Capture the cell that displays the provided text and extract its [X, Y] central coordinate. 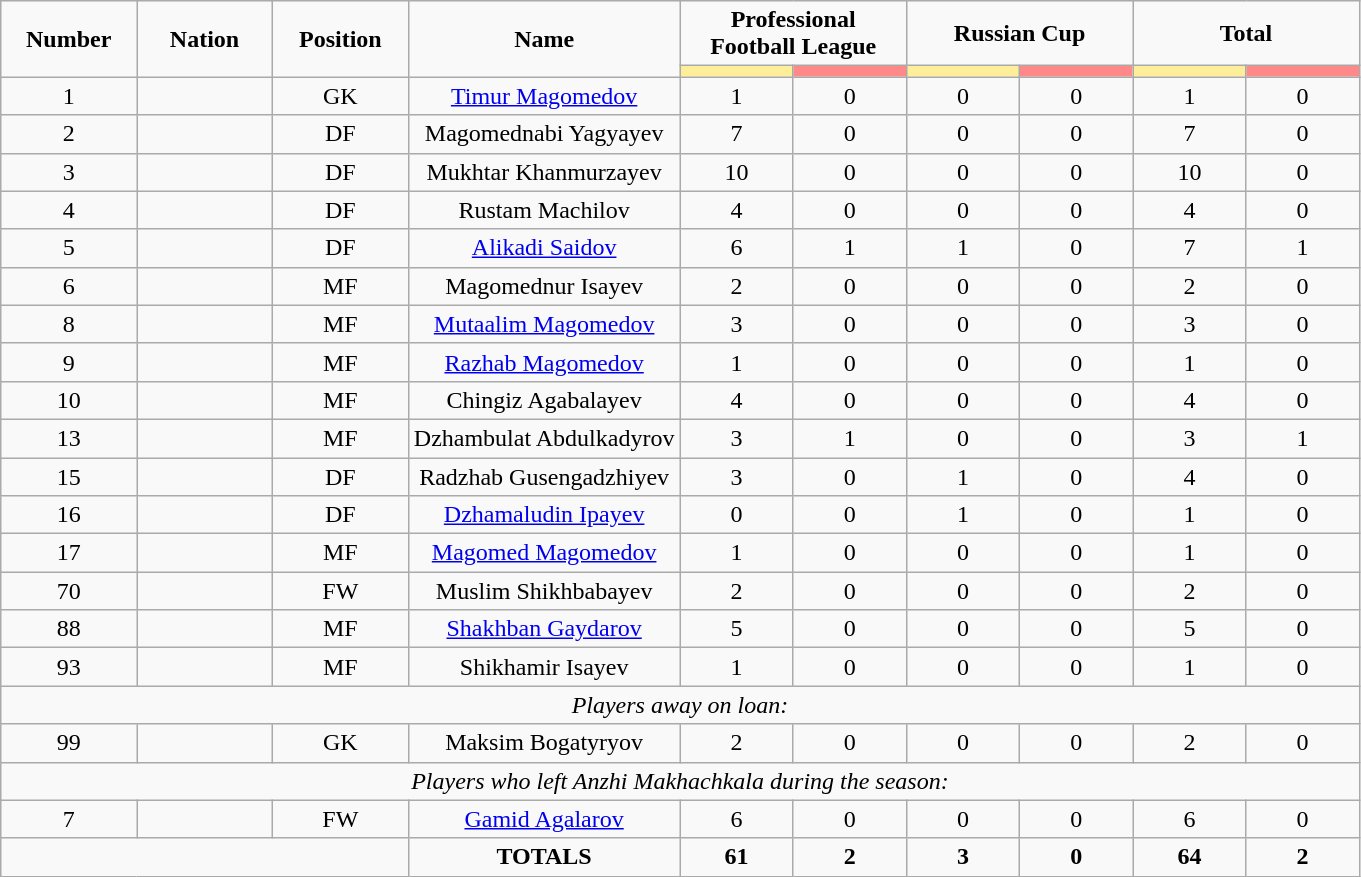
Players who left Anzhi Makhachkala during the season: [680, 781]
Shikhamir Isayev [544, 667]
TOTALS [544, 857]
Muslim Shikhbabayev [544, 591]
Magomednur Isayev [544, 286]
9 [69, 362]
70 [69, 591]
13 [69, 438]
Maksim Bogatyryov [544, 743]
Radzhab Gusengadzhiyev [544, 477]
Name [544, 39]
Professional Football League [793, 34]
17 [69, 553]
Timur Magomedov [544, 96]
61 [736, 857]
Dzhamaludin Ipayev [544, 515]
Chingiz Agabalayev [544, 400]
Position [340, 39]
Total [1246, 34]
Magomed Magomedov [544, 553]
8 [69, 324]
Players away on loan: [680, 705]
88 [69, 629]
Dzhambulat Abdulkadyrov [544, 438]
Nation [205, 39]
Gamid Agalarov [544, 819]
Alikadi Saidov [544, 248]
15 [69, 477]
Mukhtar Khanmurzayev [544, 172]
16 [69, 515]
Shakhban Gaydarov [544, 629]
Russian Cup [1019, 34]
Mutaalim Magomedov [544, 324]
Magomednabi Yagyayev [544, 134]
Razhab Magomedov [544, 362]
Number [69, 39]
99 [69, 743]
64 [1190, 857]
Rustam Machilov [544, 210]
93 [69, 667]
